Scan for the cell matching the given text and deliver its (X, Y) coordinate at center. 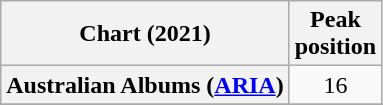
Australian Albums (ARIA) (145, 85)
16 (335, 85)
Chart (2021) (145, 34)
Peakposition (335, 34)
